Provide the [x, y] coordinate of the cell's center where the given text is located.  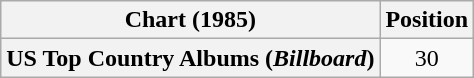
Position [427, 20]
30 [427, 58]
Chart (1985) [190, 20]
US Top Country Albums (Billboard) [190, 58]
